Search for the cell housing the specified text and yield its [X, Y] center coordinate. 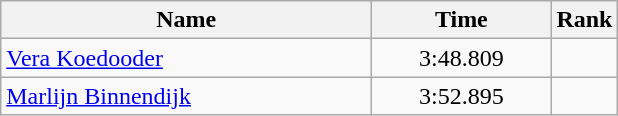
3:48.809 [462, 58]
3:52.895 [462, 96]
Time [462, 20]
Name [186, 20]
Rank [584, 20]
Marlijn Binnendijk [186, 96]
Vera Koedooder [186, 58]
